For the text-containing cell, return its midpoint in [x, y] coordinate format. 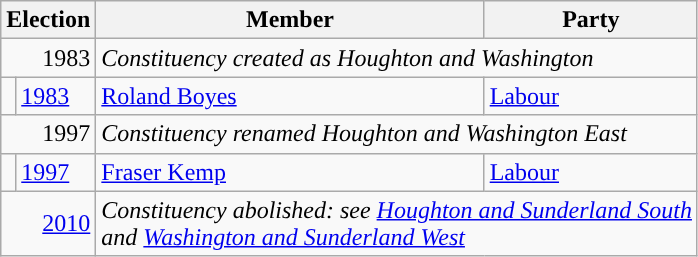
Constituency abolished: see Houghton and Sunderland Southand Washington and Sunderland West [397, 224]
Election [48, 20]
Member [290, 20]
Fraser Kemp [290, 172]
Party [590, 20]
Constituency renamed Houghton and Washington East [397, 134]
Constituency created as Houghton and Washington [397, 58]
Roland Boyes [290, 96]
2010 [48, 224]
